Output the [X, Y] coordinate of the center of the cell containing the given text.  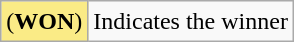
Indicates the winner [191, 22]
(WON) [44, 22]
